Return the [x, y] coordinate for the center point of the cell that contains the specified text.  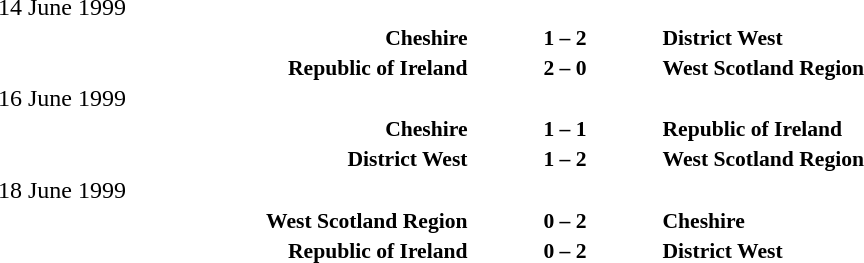
2 – 0 [564, 68]
1 – 1 [564, 129]
0 – 2 [564, 220]
